Determine the (x, y) coordinate at the center of the cell enclosing the given text.  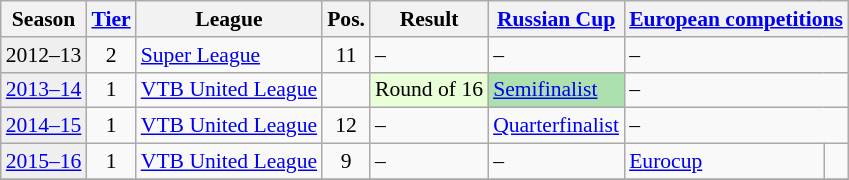
Season (44, 19)
2012–13 (44, 55)
2015–16 (44, 162)
11 (346, 55)
Semifinalist (556, 90)
Quarterfinalist (556, 126)
2013–14 (44, 90)
League (229, 19)
9 (346, 162)
Result (429, 19)
2 (110, 55)
Round of 16 (429, 90)
European competitions (736, 19)
Russian Cup (556, 19)
Pos. (346, 19)
2014–15 (44, 126)
12 (346, 126)
Eurocup (724, 162)
Tier (110, 19)
Super League (229, 55)
